Pinpoint the cell where the given text exists, returning its (x, y) midpoint coordinate. 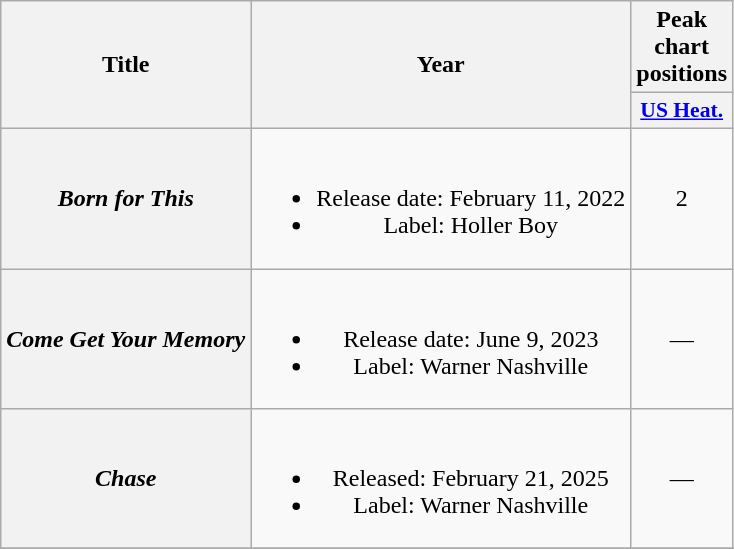
2 (682, 198)
Chase (126, 479)
Release date: February 11, 2022Label: Holler Boy (441, 198)
Release date: June 9, 2023Label: Warner Nashville (441, 338)
US Heat. (682, 111)
Come Get Your Memory (126, 338)
Born for This (126, 198)
Title (126, 65)
Peak chart positions (682, 47)
Year (441, 65)
Released: February 21, 2025Label: Warner Nashville (441, 479)
